Capture the cell that displays the provided text and extract its [x, y] central coordinate. 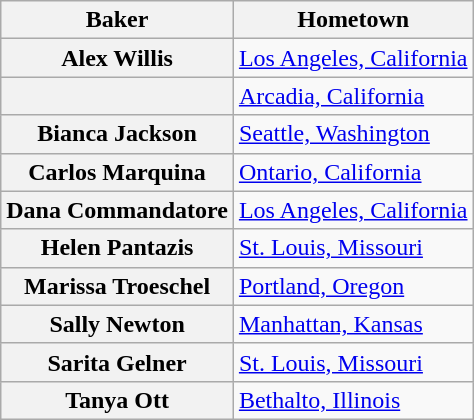
Seattle, Washington [353, 134]
Baker [118, 20]
Dana Commandatore [118, 210]
Hometown [353, 20]
Helen Pantazis [118, 248]
Carlos Marquina [118, 172]
Tanya Ott [118, 400]
Bianca Jackson [118, 134]
Sally Newton [118, 324]
Bethalto, Illinois [353, 400]
Arcadia, California [353, 96]
Manhattan, Kansas [353, 324]
Ontario, California [353, 172]
Portland, Oregon [353, 286]
Sarita Gelner [118, 362]
Alex Willis [118, 58]
Marissa Troeschel [118, 286]
